Locate the cell with the specified text and output its (X, Y) center coordinate. 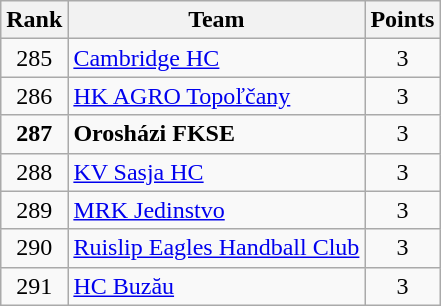
288 (34, 172)
Rank (34, 20)
Team (216, 20)
289 (34, 210)
MRK Jedinstvo (216, 210)
285 (34, 58)
286 (34, 96)
291 (34, 286)
Cambridge HC (216, 58)
HC Buzău (216, 286)
Orosházi FKSE (216, 134)
HK AGRO Topoľčany (216, 96)
287 (34, 134)
290 (34, 248)
KV Sasja HC (216, 172)
Ruislip Eagles Handball Club (216, 248)
Points (402, 20)
